From the cell containing the given text, extract its center point as [x, y] coordinate. 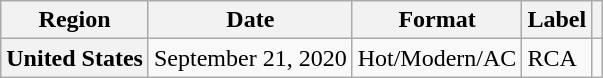
Hot/Modern/AC [437, 58]
Format [437, 20]
Region [75, 20]
Date [250, 20]
Label [557, 20]
United States [75, 58]
September 21, 2020 [250, 58]
RCA [557, 58]
